Pinpoint the cell where the given text exists, returning its [x, y] midpoint coordinate. 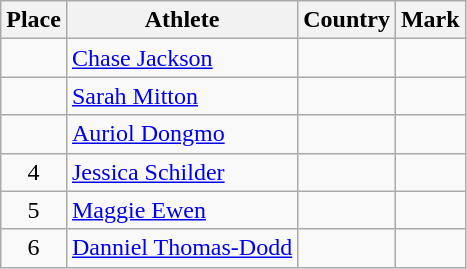
4 [34, 172]
Athlete [182, 20]
Auriol Dongmo [182, 134]
Jessica Schilder [182, 172]
Place [34, 20]
Country [347, 20]
5 [34, 210]
Sarah Mitton [182, 96]
6 [34, 248]
Danniel Thomas-Dodd [182, 248]
Maggie Ewen [182, 210]
Chase Jackson [182, 58]
Mark [430, 20]
